Pinpoint the cell where the given text exists, returning its (X, Y) midpoint coordinate. 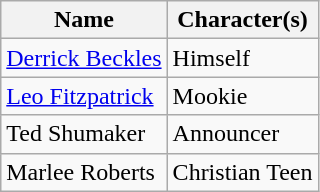
Himself (242, 58)
Name (84, 20)
Marlee Roberts (84, 172)
Derrick Beckles (84, 58)
Character(s) (242, 20)
Ted Shumaker (84, 134)
Leo Fitzpatrick (84, 96)
Announcer (242, 134)
Mookie (242, 96)
Christian Teen (242, 172)
